Return the (x, y) coordinate for the center point of the cell that contains the specified text.  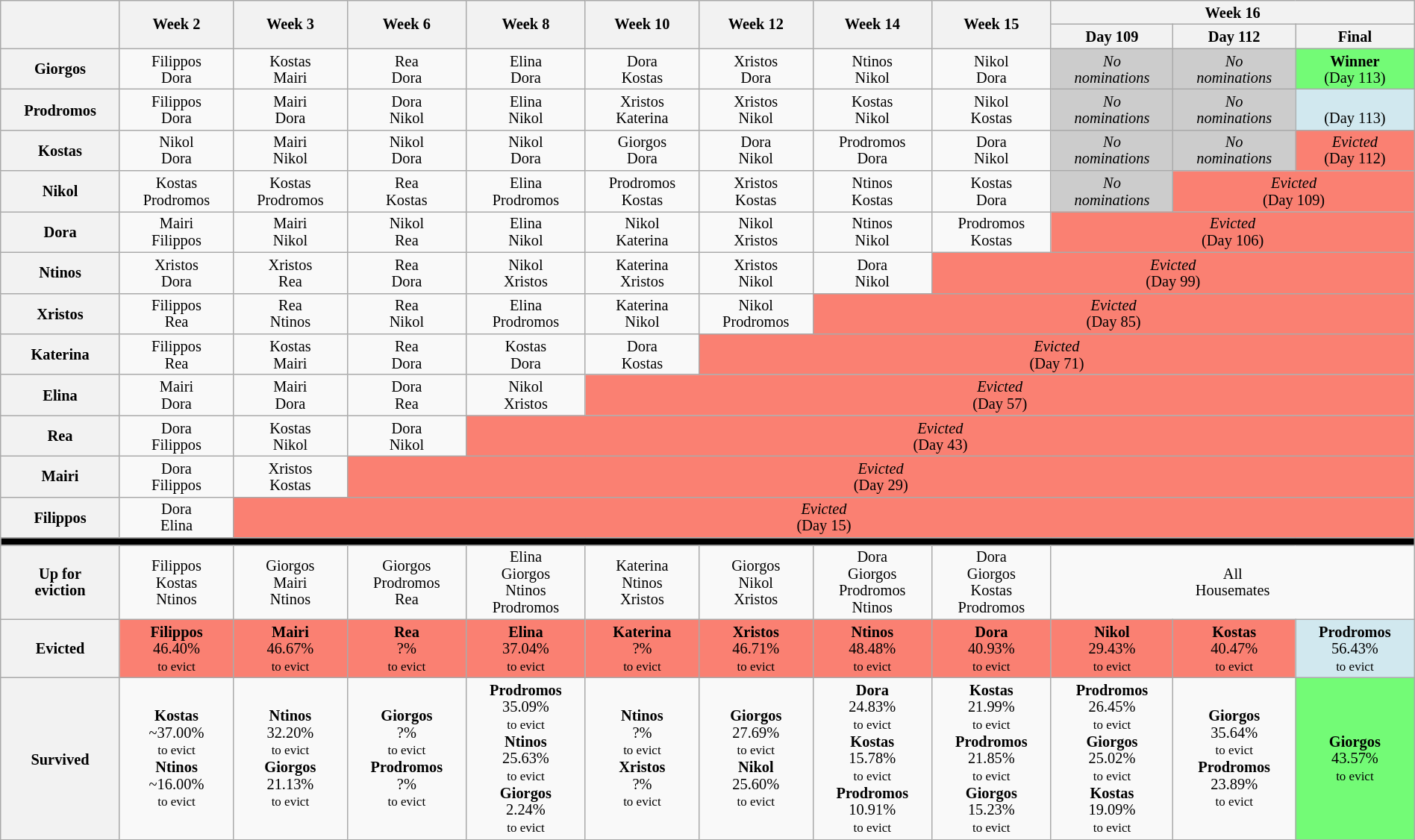
ReaKostas (407, 191)
Rea (60, 436)
ReaNikol (407, 313)
Ntinos32.20%to evictGiorgos21.13%to evict (290, 758)
Elina (60, 395)
ProdromosDora (872, 151)
Week 8 (526, 24)
Kostas21.99%to evictProdromos21.85% to evictGiorgos15.23%to evict (992, 758)
Katerina?%to evict (642, 649)
NtinosKostas (872, 191)
Mairi46.67%to evict (290, 649)
Giorgos35.64% to evictProdromos23.89%to evict (1234, 758)
Evicted(Day 106) (1233, 231)
Xristos46.71%to evict (756, 649)
Week 14 (872, 24)
Mairi (60, 476)
DoraElina (176, 518)
Giorgos?%to evictProdromos?%to evict (407, 758)
Katerina (60, 354)
Giorgos27.69%to evictNikol25.60%to evict (756, 758)
Evicted(Day 85) (1113, 313)
GiorgosDora (642, 151)
ElinaGiorgosNtinosProdromos (526, 582)
Filippos (60, 518)
Evicted(Day 57) (1000, 395)
Evicted(Day 43) (940, 436)
AllHousemates (1233, 582)
Elina37.04%to evict (526, 649)
Giorgos43.57%to evict (1355, 758)
Dora24.83%to evictKostas15.78%to evictProdromos10.91%to evict (872, 758)
Up foreviction (60, 582)
MairiFilippos (176, 231)
ReaNtinos (290, 313)
Giorgos (60, 69)
Evicted(Day 99) (1173, 273)
Evicted(Day 29) (881, 476)
DoraRea (407, 395)
GiorgosProdromosRea (407, 582)
Winner(Day 113) (1355, 69)
DoraGiorgosProdromosNtinos (872, 582)
Nikol29.43%to evict (1112, 649)
Day 112 (1234, 36)
Kostas40.47%to evict (1234, 649)
Week 3 (290, 24)
Kostas~37.00%to evictNtinos~16.00%to evict (176, 758)
Survived (60, 758)
XristosKaterina (642, 109)
Evicted (60, 649)
XristosRea (290, 273)
Prodromos26.45% to evictGiorgos25.02%to evictKostas19.09%to evict (1112, 758)
Filippos46.40%to evict (176, 649)
Prodromos35.09%to evictNtinos25.63%to evictGiorgos2.24%to evict (526, 758)
GiorgosNikolXristos (756, 582)
Week 12 (756, 24)
Rea?%to evict (407, 649)
Evicted(Day 112) (1355, 151)
Evicted(Day 71) (1057, 354)
ElinaDora (526, 69)
GiorgosMairiNtinos (290, 582)
KaterinaXristos (642, 273)
Kostas (60, 151)
KaterinaNtinosXristos (642, 582)
Week 2 (176, 24)
Final (1355, 36)
DoraGiorgosKostasProdromos (992, 582)
Ntinos?%to evictXristos?%to evict (642, 758)
NikolKaterina (642, 231)
NikolProdromos (756, 313)
Day 109 (1112, 36)
Evicted(Day 109) (1294, 191)
Evicted(Day 15) (824, 518)
Prodromos (60, 109)
Week 15 (992, 24)
Dora40.93%to evict (992, 649)
Dora (60, 231)
Xristos (60, 313)
Nikol (60, 191)
KaterinaNikol (642, 313)
NikolRea (407, 231)
Week 16 (1233, 12)
FilipposKostasNtinos (176, 582)
Week 6 (407, 24)
(Day 113) (1355, 109)
NikolKostas (992, 109)
Prodromos56.43%to evict (1355, 649)
Ntinos (60, 273)
Week 10 (642, 24)
Ntinos48.48%to evict (872, 649)
